Return [X, Y] of the center of cell containing provided text 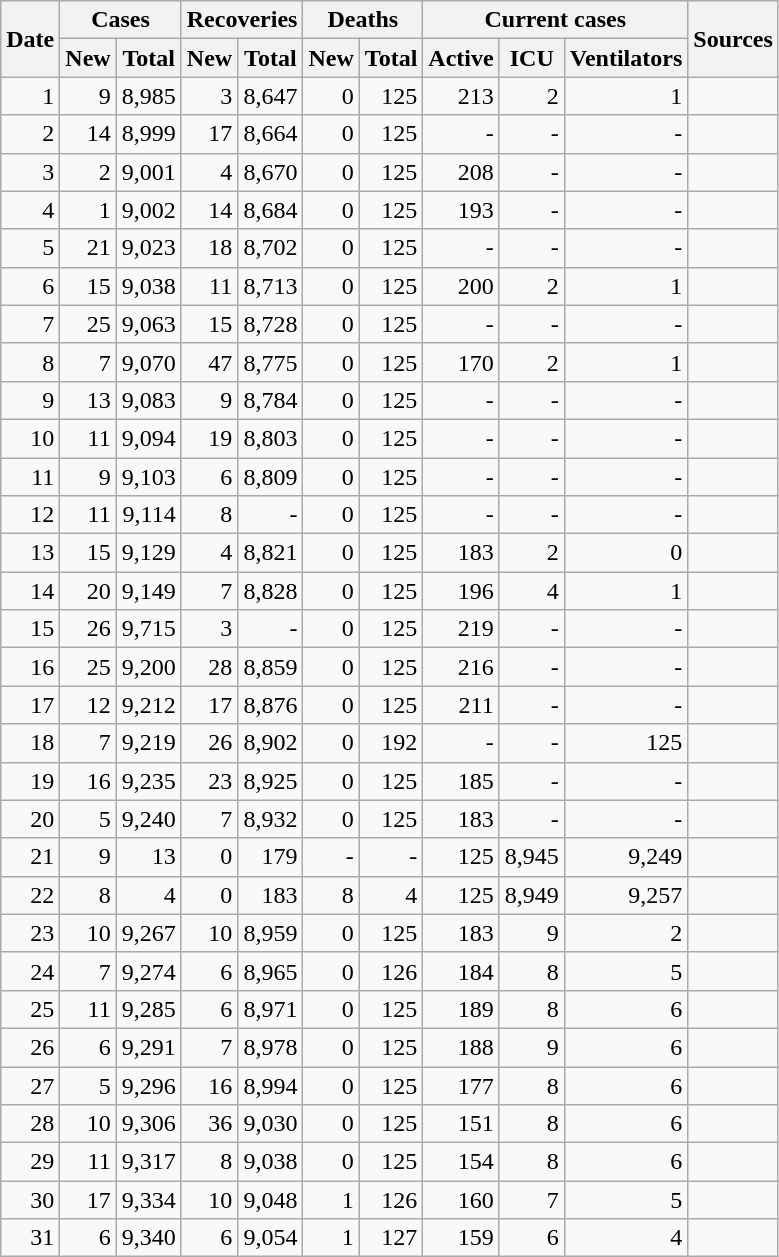
9,048 [270, 1200]
211 [461, 705]
188 [461, 1047]
Sources [734, 39]
208 [461, 172]
9,285 [148, 1009]
9,219 [148, 743]
Deaths [363, 20]
8,925 [270, 781]
9,083 [148, 400]
9,291 [148, 1047]
9,317 [148, 1162]
30 [30, 1200]
160 [461, 1200]
Recoveries [242, 20]
159 [461, 1238]
213 [461, 96]
9,001 [148, 172]
8,809 [270, 477]
8,965 [270, 971]
9,054 [270, 1238]
192 [391, 743]
Date [30, 39]
9,063 [148, 324]
9,235 [148, 781]
9,070 [148, 362]
8,971 [270, 1009]
27 [30, 1085]
29 [30, 1162]
ICU [532, 58]
8,784 [270, 400]
9,267 [148, 933]
177 [461, 1085]
Current cases [556, 20]
9,296 [148, 1085]
9,114 [148, 515]
9,240 [148, 819]
24 [30, 971]
200 [461, 286]
8,684 [270, 210]
151 [461, 1124]
185 [461, 781]
8,828 [270, 591]
8,978 [270, 1047]
8,775 [270, 362]
47 [209, 362]
8,803 [270, 438]
36 [209, 1124]
9,257 [626, 895]
8,876 [270, 705]
219 [461, 629]
Active [461, 58]
8,728 [270, 324]
8,949 [532, 895]
8,821 [270, 553]
189 [461, 1009]
9,249 [626, 857]
8,670 [270, 172]
216 [461, 667]
184 [461, 971]
9,094 [148, 438]
193 [461, 210]
22 [30, 895]
8,999 [148, 134]
31 [30, 1238]
9,030 [270, 1124]
9,340 [148, 1238]
9,334 [148, 1200]
127 [391, 1238]
Ventilators [626, 58]
Cases [120, 20]
9,002 [148, 210]
154 [461, 1162]
8,959 [270, 933]
179 [270, 857]
9,023 [148, 248]
9,149 [148, 591]
8,664 [270, 134]
8,702 [270, 248]
8,713 [270, 286]
9,306 [148, 1124]
8,647 [270, 96]
9,129 [148, 553]
8,945 [532, 857]
8,994 [270, 1085]
8,985 [148, 96]
9,274 [148, 971]
8,902 [270, 743]
196 [461, 591]
8,859 [270, 667]
8,932 [270, 819]
9,212 [148, 705]
170 [461, 362]
9,715 [148, 629]
9,103 [148, 477]
9,200 [148, 667]
